For the text-containing cell, return its midpoint in (x, y) coordinate format. 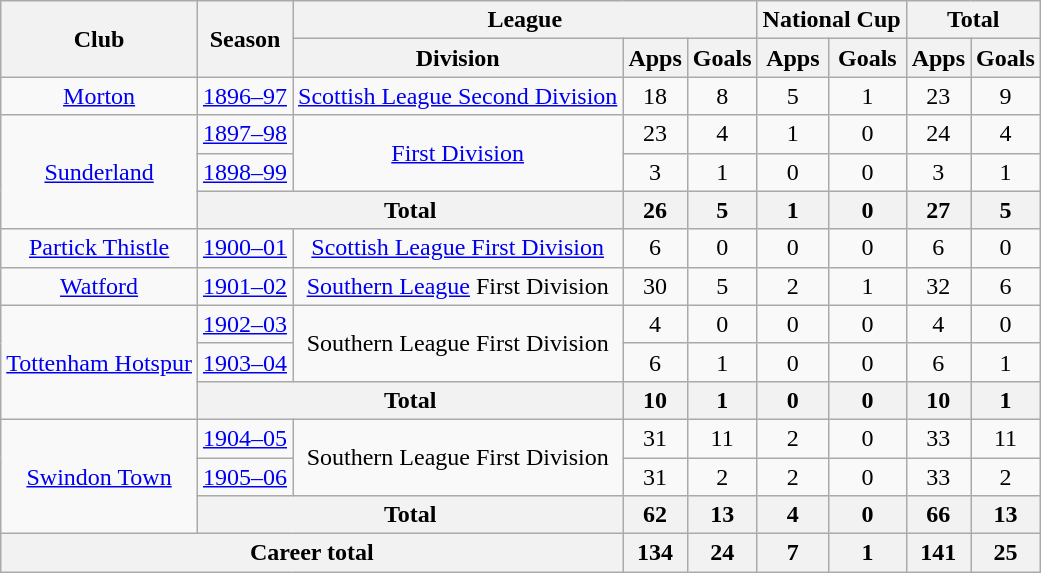
27 (938, 210)
134 (655, 553)
Sunderland (100, 172)
Season (244, 39)
8 (722, 96)
25 (1006, 553)
National Cup (832, 20)
1897–98 (244, 134)
First Division (457, 153)
141 (938, 553)
1896–97 (244, 96)
7 (793, 553)
1903–04 (244, 362)
Career total (312, 553)
1904–05 (244, 438)
1900–01 (244, 248)
18 (655, 96)
Partick Thistle (100, 248)
26 (655, 210)
Tottenham Hotspur (100, 362)
Club (100, 39)
Watford (100, 286)
Division (457, 58)
1905–06 (244, 477)
30 (655, 286)
Scottish League Second Division (457, 96)
Morton (100, 96)
Swindon Town (100, 476)
1901–02 (244, 286)
62 (655, 515)
1902–03 (244, 324)
Scottish League First Division (457, 248)
32 (938, 286)
League (524, 20)
1898–99 (244, 172)
9 (1006, 96)
66 (938, 515)
